Search for the cell housing the specified text and yield its (x, y) center coordinate. 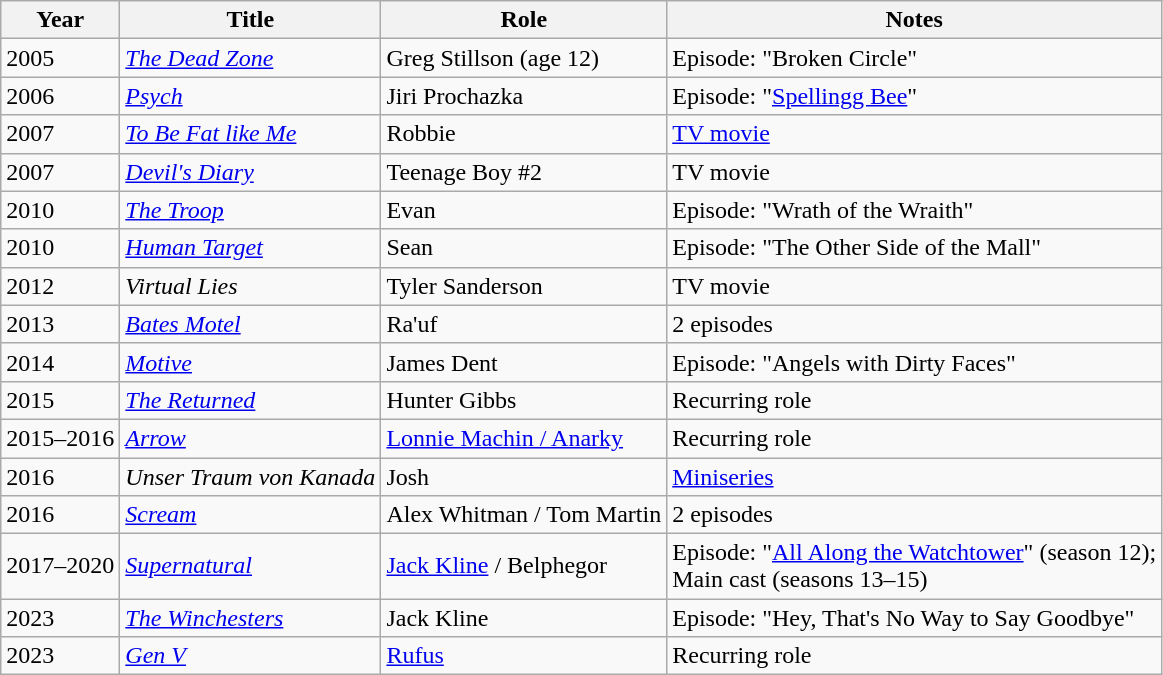
2015 (60, 400)
Year (60, 20)
Episode: "All Along the Watchtower" (season 12);Main cast (seasons 13–15) (914, 566)
Jack Kline / Belphegor (524, 566)
Supernatural (250, 566)
Evan (524, 210)
Ra'uf (524, 324)
Hunter Gibbs (524, 400)
Jack Kline (524, 618)
Alex Whitman / Tom Martin (524, 515)
Tyler Sanderson (524, 286)
Rufus (524, 656)
To Be Fat like Me (250, 134)
Episode: "Wrath of the Wraith" (914, 210)
The Dead Zone (250, 58)
Virtual Lies (250, 286)
Episode: "Angels with Dirty Faces" (914, 362)
Miniseries (914, 477)
Human Target (250, 248)
Title (250, 20)
Motive (250, 362)
2014 (60, 362)
Episode: "Broken Circle" (914, 58)
Arrow (250, 438)
Devil's Diary (250, 172)
Psych (250, 96)
2006 (60, 96)
2005 (60, 58)
The Returned (250, 400)
Unser Traum von Kanada (250, 477)
Greg Stillson (age 12) (524, 58)
Teenage Boy #2 (524, 172)
2017–2020 (60, 566)
Jiri Prochazka (524, 96)
2012 (60, 286)
Robbie (524, 134)
Lonnie Machin / Anarky (524, 438)
James Dent (524, 362)
Episode: "Spellingg Bee" (914, 96)
2013 (60, 324)
Episode: "The Other Side of the Mall" (914, 248)
The Troop (250, 210)
Scream (250, 515)
Role (524, 20)
Bates Motel (250, 324)
Sean (524, 248)
Josh (524, 477)
Episode: "Hey, That's No Way to Say Goodbye" (914, 618)
Notes (914, 20)
The Winchesters (250, 618)
2015–2016 (60, 438)
Gen V (250, 656)
